Extract the [X, Y] coordinate from the center of the cell holding the provided text.  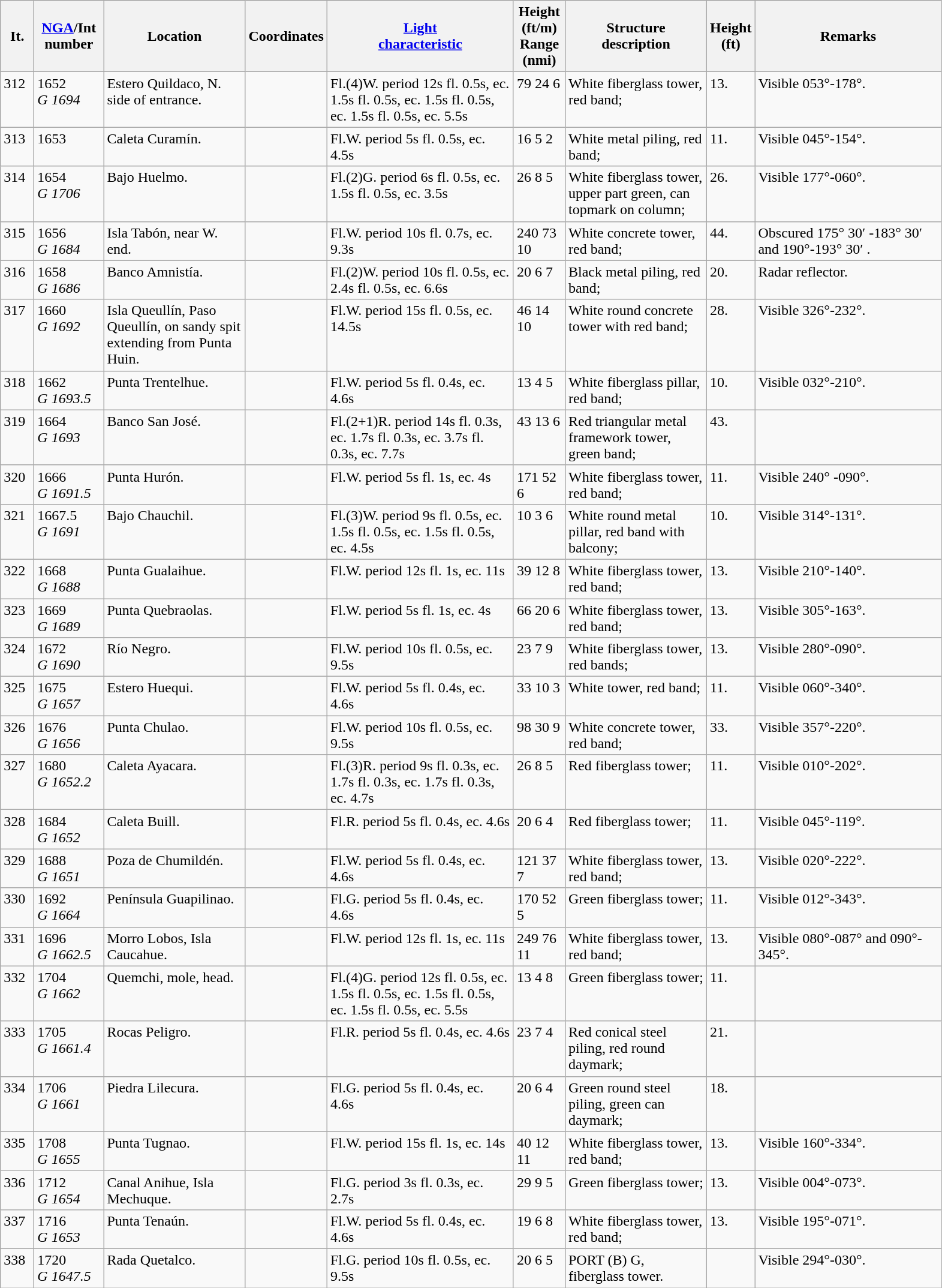
White round metal pillar, red band with balcony; [636, 532]
Punta Quebraolas. [174, 618]
320 [17, 485]
Visible 045°-154°. [848, 146]
Fl.(2)G. period 6s fl. 0.5s, ec. 1.5s fl. 0.5s, ec. 3.5s [420, 194]
1716G 1653 [69, 1229]
329 [17, 869]
328 [17, 829]
171 52 6 [539, 485]
170 52 5 [539, 907]
1660G 1692 [69, 335]
Fl.W. period 5s fl. 0.5s, ec. 4.5s [420, 146]
Poza de Chumildén. [174, 869]
Fl.(4)G. period 12s fl. 0.5s, ec. 1.5s fl. 0.5s, ec. 1.5s fl. 0.5s, ec. 1.5s fl. 0.5s, ec. 5.5s [420, 993]
White fiberglass tower, red bands; [636, 657]
322 [17, 578]
Bajo Huelmo. [174, 194]
White fiberglass pillar, red band; [636, 390]
Lightcharacteristic [420, 36]
Visible 060°-340°. [848, 696]
Caleta Ayacara. [174, 782]
Punta Trentelhue. [174, 390]
33. [731, 735]
317 [17, 335]
Punta Gualaihue. [174, 578]
331 [17, 947]
Estero Quildaco, N. side of entrance. [174, 100]
Fl.(3)R. period 9s fl. 0.3s, ec. 1.7s fl. 0.3s, ec. 1.7s fl. 0.3s, ec. 4.7s [420, 782]
336 [17, 1190]
Visible 053°-178°. [848, 100]
Height (ft) [731, 36]
1692G 1664 [69, 907]
1672G 1690 [69, 657]
327 [17, 782]
1664G 1693 [69, 437]
Visible 357°-220°. [848, 735]
Visible 195°-071°. [848, 1229]
249 76 11 [539, 947]
Coordinates [286, 36]
324 [17, 657]
Visible 160°-334°. [848, 1151]
1666G 1691.5 [69, 485]
66 20 6 [539, 618]
1654G 1706 [69, 194]
98 30 9 [539, 735]
10 3 6 [539, 532]
13 4 5 [539, 390]
Visible 012°-343°. [848, 907]
1706G 1661 [69, 1104]
Visible 010°-202°. [848, 782]
314 [17, 194]
White tower, red band; [636, 696]
Caleta Buill. [174, 829]
Banco San José. [174, 437]
Visible 080°-087° and 090°- 345°. [848, 947]
Fl.(3)W. period 9s fl. 0.5s, ec. 1.5s fl. 0.5s, ec. 1.5s fl. 0.5s, ec. 4.5s [420, 532]
Piedra Lilecura. [174, 1104]
44. [731, 241]
43 13 6 [539, 437]
It. [17, 36]
1675G 1657 [69, 696]
Punta Tenaún. [174, 1229]
20. [731, 280]
19 6 8 [539, 1229]
325 [17, 696]
NGA/Intnumber [69, 36]
1658G 1686 [69, 280]
Obscured 175° 30′ -183° 30′ and 190°-193° 30′ . [848, 241]
Remarks [848, 36]
Morro Lobos, Isla Caucahue. [174, 947]
16 5 2 [539, 146]
Radar reflector. [848, 280]
Quemchi, mole, head. [174, 993]
79 24 6 [539, 100]
Estero Huequi. [174, 696]
23 7 4 [539, 1049]
1676G 1656 [69, 735]
Structuredescription [636, 36]
Rada Quetalco. [174, 1268]
20 6 7 [539, 280]
337 [17, 1229]
338 [17, 1268]
318 [17, 390]
1688G 1651 [69, 869]
Isla Queullín, Paso Queullín, on sandy spit extending from Punta Huin. [174, 335]
315 [17, 241]
Visible 305°-163°. [848, 618]
1705G 1661.4 [69, 1049]
Rocas Peligro. [174, 1049]
Visible 294°-030°. [848, 1268]
332 [17, 993]
40 12 11 [539, 1151]
18. [731, 1104]
Isla Tabón, near W. end. [174, 241]
240 73 10 [539, 241]
Fl.G. period 10s fl. 0.5s, ec. 9.5s [420, 1268]
Red conical steel piling, red round daymark; [636, 1049]
46 14 10 [539, 335]
Río Negro. [174, 657]
1720G 1647.5 [69, 1268]
Visible 314°-131°. [848, 532]
334 [17, 1104]
1680G 1652.2 [69, 782]
33 10 3 [539, 696]
Caleta Curamín. [174, 146]
39 12 8 [539, 578]
Visible 326°-232°. [848, 335]
Bajo Chauchil. [174, 532]
Visible 210°-140°. [848, 578]
313 [17, 146]
Red triangular metal framework tower, green band; [636, 437]
1708G 1655 [69, 1151]
Fl.W. period 10s fl. 0.7s, ec. 9.3s [420, 241]
1669G 1689 [69, 618]
Location [174, 36]
121 37 7 [539, 869]
Green round steel piling, green can daymark; [636, 1104]
1704G 1662 [69, 993]
Visible 280°-090°. [848, 657]
Visible 032°-210°. [848, 390]
White metal piling, red band; [636, 146]
Fl.W. period 15s fl. 0.5s, ec. 14.5s [420, 335]
1662G 1693.5 [69, 390]
1656G 1684 [69, 241]
20 6 5 [539, 1268]
Banco Amnistía. [174, 280]
PORT (B) G, fiberglass tower. [636, 1268]
Canal Anihue, Isla Mechuque. [174, 1190]
1667.5G 1691 [69, 532]
Fl.G. period 3s fl. 0.3s, ec. 2.7s [420, 1190]
Visible 020°-222°. [848, 869]
Visible 045°-119°. [848, 829]
Fl.(2+1)R. period 14s fl. 0.3s, ec. 1.7s fl. 0.3s, ec. 3.7s fl. 0.3s, ec. 7.7s [420, 437]
1652G 1694 [69, 100]
13 4 8 [539, 993]
Fl.W. period 15s fl. 1s, ec. 14s [420, 1151]
1696G 1662.5 [69, 947]
323 [17, 618]
1653 [69, 146]
321 [17, 532]
335 [17, 1151]
28. [731, 335]
21. [731, 1049]
1668G 1688 [69, 578]
Height (ft/m)Range (nmi) [539, 36]
Fl.(2)W. period 10s fl. 0.5s, ec. 2.4s fl. 0.5s, ec. 6.6s [420, 280]
Fl.(4)W. period 12s fl. 0.5s, ec. 1.5s fl. 0.5s, ec. 1.5s fl. 0.5s, ec. 1.5s fl. 0.5s, ec. 5.5s [420, 100]
326 [17, 735]
330 [17, 907]
1684G 1652 [69, 829]
1712G 1654 [69, 1190]
43. [731, 437]
Península Guapilinao. [174, 907]
Punta Tugnao. [174, 1151]
26. [731, 194]
White fiberglass tower, upper part green, can topmark on column; [636, 194]
333 [17, 1049]
319 [17, 437]
Black metal piling, red band; [636, 280]
Visible 240° -090°. [848, 485]
23 7 9 [539, 657]
Visible 004°-073°. [848, 1190]
White round concrete tower with red band; [636, 335]
Punta Chulao. [174, 735]
Punta Hurón. [174, 485]
29 9 5 [539, 1190]
Visible 177°-060°. [848, 194]
312 [17, 100]
316 [17, 280]
